For the text-containing cell, return its midpoint in [x, y] coordinate format. 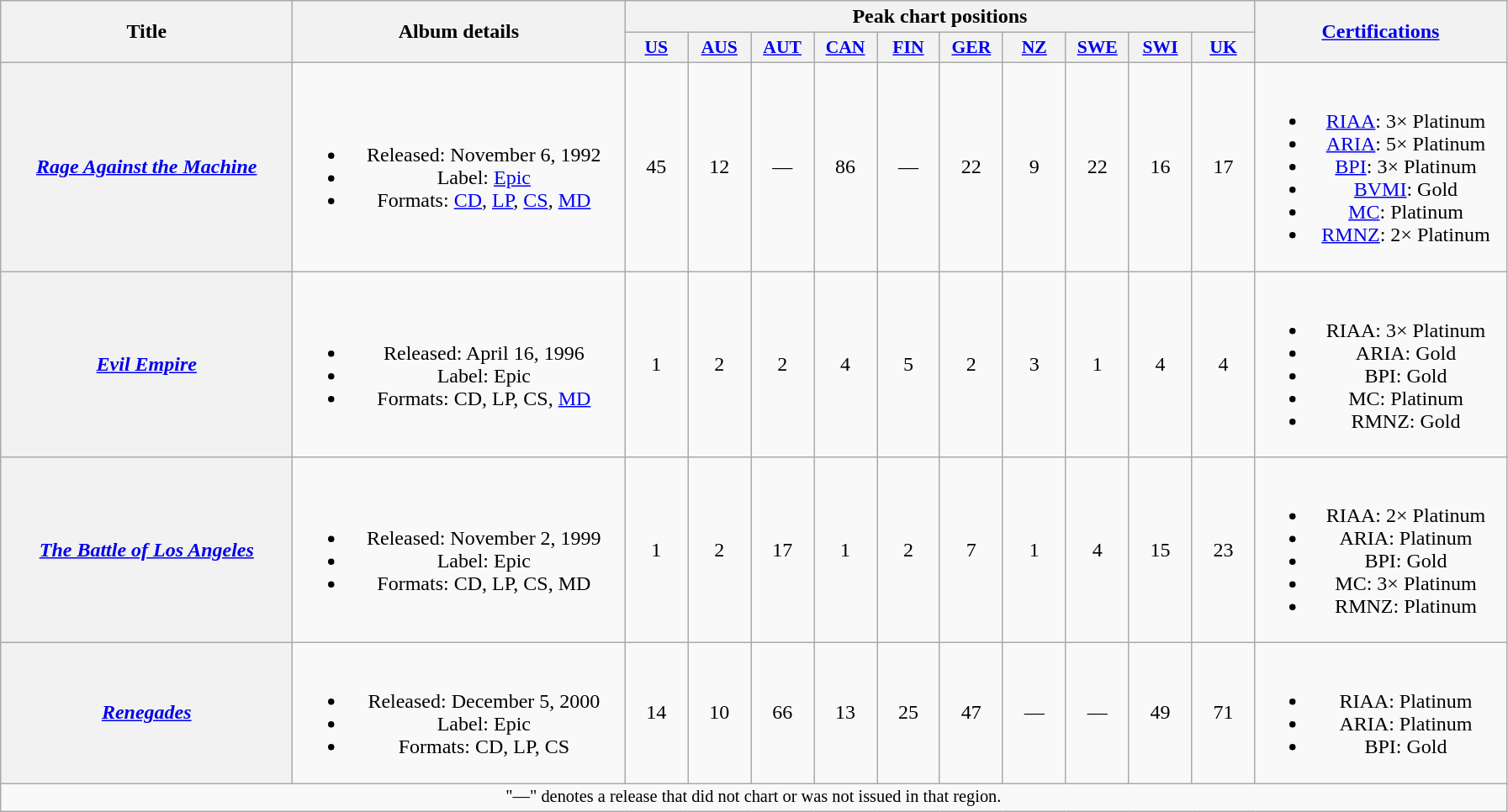
7 [971, 550]
14 [656, 713]
Released: December 5, 2000Label: EpicFormats: CD, LP, CS [459, 713]
"—" denotes a release that did not chart or was not issued in that region. [754, 798]
15 [1161, 550]
9 [1034, 166]
5 [908, 363]
49 [1161, 713]
Renegades [146, 713]
Evil Empire [146, 363]
GER [971, 48]
FIN [908, 48]
23 [1223, 550]
The Battle of Los Angeles [146, 550]
45 [656, 166]
12 [720, 166]
Album details [459, 32]
10 [720, 713]
16 [1161, 166]
AUT [782, 48]
86 [846, 166]
13 [846, 713]
SWI [1161, 48]
Peak chart positions [940, 17]
US [656, 48]
Rage Against the Machine [146, 166]
RIAA: 3× PlatinumARIA: 5× PlatinumBPI: 3× PlatinumBVMI: GoldMC: PlatinumRMNZ: 2× Platinum [1381, 166]
3 [1034, 363]
NZ [1034, 48]
Released: November 2, 1999Label: EpicFormats: CD, LP, CS, MD [459, 550]
Certifications [1381, 32]
RIAA: PlatinumARIA: PlatinumBPI: Gold [1381, 713]
47 [971, 713]
AUS [720, 48]
66 [782, 713]
Title [146, 32]
RIAA: 2× PlatinumARIA: PlatinumBPI: GoldMC: 3× PlatinumRMNZ: Platinum [1381, 550]
RIAA: 3× PlatinumARIA: GoldBPI: GoldMC: PlatinumRMNZ: Gold [1381, 363]
25 [908, 713]
CAN [846, 48]
Released: April 16, 1996Label: EpicFormats: CD, LP, CS, MD [459, 363]
Released: November 6, 1992Label: EpicFormats: CD, LP, CS, MD [459, 166]
SWE [1097, 48]
UK [1223, 48]
71 [1223, 713]
